Scan for the cell matching the given text and deliver its (x, y) coordinate at center. 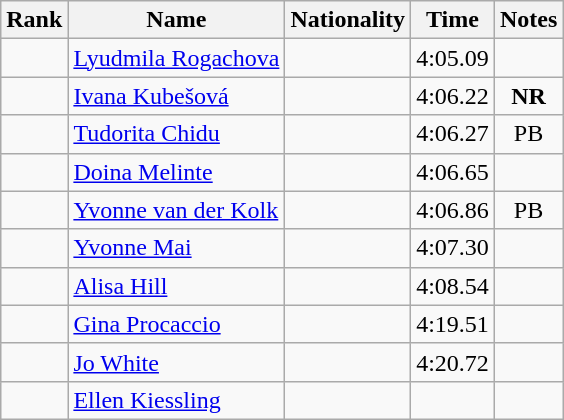
NR (528, 96)
4:08.54 (453, 286)
Notes (528, 20)
Yvonne van der Kolk (176, 210)
4:20.72 (453, 362)
4:06.65 (453, 172)
Ellen Kiessling (176, 400)
Doina Melinte (176, 172)
Lyudmila Rogachova (176, 58)
Rank (34, 20)
Gina Procaccio (176, 324)
Jo White (176, 362)
4:06.27 (453, 134)
4:06.22 (453, 96)
Alisa Hill (176, 286)
Tudorita Chidu (176, 134)
4:19.51 (453, 324)
4:05.09 (453, 58)
4:06.86 (453, 210)
Nationality (348, 20)
Name (176, 20)
Yvonne Mai (176, 248)
Ivana Kubešová (176, 96)
4:07.30 (453, 248)
Time (453, 20)
